Search for the cell housing the specified text and yield its [x, y] center coordinate. 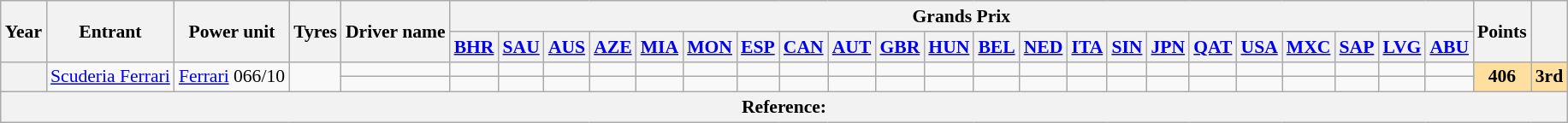
AUS [566, 47]
BHR [474, 47]
MIA [660, 47]
3rd [1550, 77]
Reference: [784, 108]
MXC [1309, 47]
Scuderia Ferrari [110, 77]
USA [1259, 47]
ESP [758, 47]
ITA [1086, 47]
Ferrari 066/10 [232, 77]
QAT [1213, 47]
GBR [900, 47]
LVG [1401, 47]
CAN [804, 47]
Year [24, 31]
SAU [520, 47]
ABU [1449, 47]
BEL [996, 47]
SIN [1127, 47]
SAP [1357, 47]
Grands Prix [962, 16]
MON [710, 47]
406 [1502, 77]
HUN [949, 47]
AUT [852, 47]
Driver name [395, 31]
JPN [1168, 47]
AZE [612, 47]
Points [1502, 31]
NED [1044, 47]
Tyres [315, 31]
Power unit [232, 31]
Entrant [110, 31]
